From the cell containing the given text, extract its center point as [x, y] coordinate. 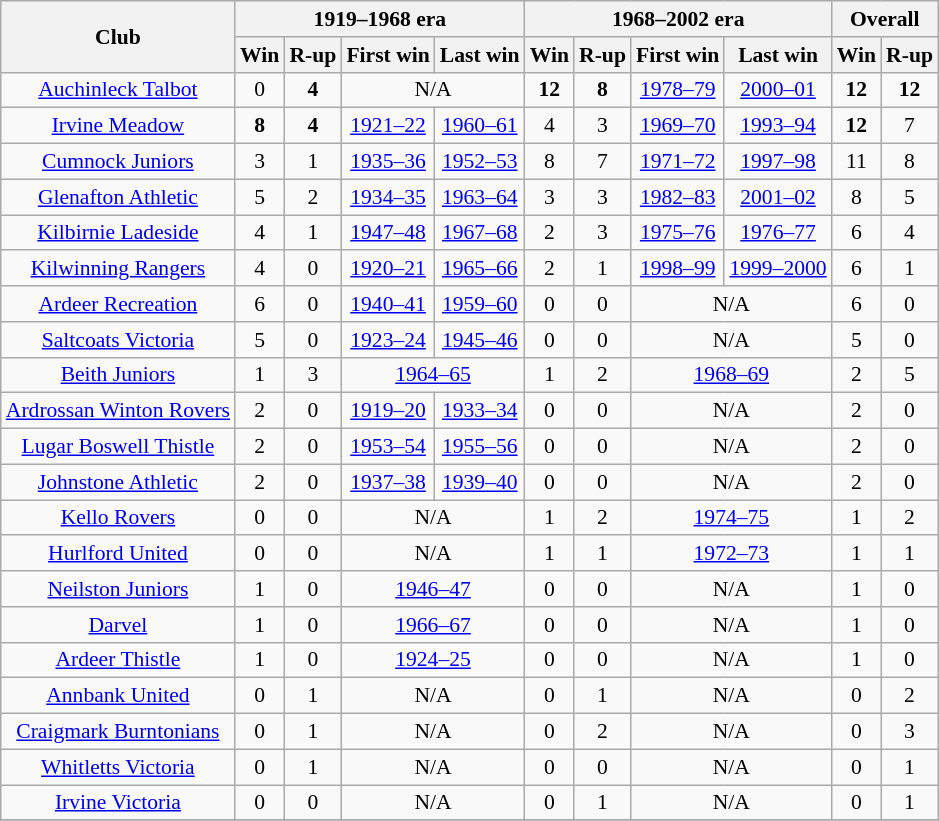
1978–79 [678, 90]
1924–25 [432, 660]
1940–41 [388, 304]
1972–73 [732, 554]
1947–48 [388, 233]
Ardeer Recreation [118, 304]
1975–76 [678, 233]
1921–22 [388, 126]
Saltcoats Victoria [118, 340]
1968–2002 era [678, 19]
1939–40 [480, 482]
Whitletts Victoria [118, 767]
1960–61 [480, 126]
1993–94 [778, 126]
Craigmark Burntonians [118, 732]
1967–68 [480, 233]
1964–65 [432, 375]
1969–70 [678, 126]
1946–47 [432, 589]
1952–53 [480, 162]
Irvine Victoria [118, 803]
1968–69 [732, 375]
1935–36 [388, 162]
Annbank United [118, 696]
1965–66 [480, 269]
Overall [885, 19]
Beith Juniors [118, 375]
Cumnock Juniors [118, 162]
1937–38 [388, 482]
1982–83 [678, 197]
Irvine Meadow [118, 126]
1963–64 [480, 197]
Kilwinning Rangers [118, 269]
Ardeer Thistle [118, 660]
1934–35 [388, 197]
11 [856, 162]
1919–20 [388, 411]
1999–2000 [778, 269]
1998–99 [678, 269]
Darvel [118, 625]
Auchinleck Talbot [118, 90]
1953–54 [388, 447]
Glenafton Athletic [118, 197]
1955–56 [480, 447]
1974–75 [732, 518]
1971–72 [678, 162]
1966–67 [432, 625]
Club [118, 36]
Neilston Juniors [118, 589]
Ardrossan Winton Rovers [118, 411]
Hurlford United [118, 554]
1976–77 [778, 233]
2001–02 [778, 197]
Kilbirnie Ladeside [118, 233]
1997–98 [778, 162]
1919–1968 era [380, 19]
1945–46 [480, 340]
1933–34 [480, 411]
2000–01 [778, 90]
Lugar Boswell Thistle [118, 447]
Johnstone Athletic [118, 482]
Kello Rovers [118, 518]
1923–24 [388, 340]
1920–21 [388, 269]
1959–60 [480, 304]
